Find where the given text appears and provide that cell's center as (x, y) coordinate. 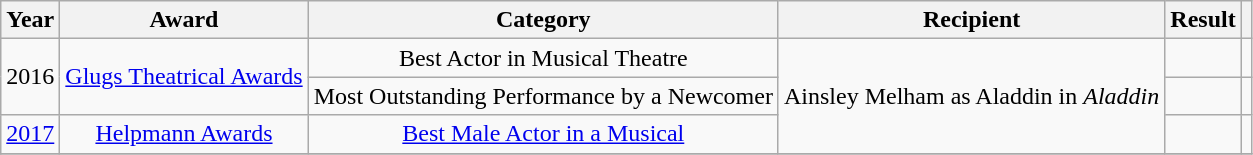
Best Male Actor in a Musical (543, 134)
Category (543, 20)
Helpmann Awards (184, 134)
Most Outstanding Performance by a Newcomer (543, 96)
2016 (30, 77)
Recipient (971, 20)
2017 (30, 134)
Glugs Theatrical Awards (184, 77)
Result (1203, 20)
Ainsley Melham as Aladdin in Aladdin (971, 96)
Year (30, 20)
Award (184, 20)
Best Actor in Musical Theatre (543, 58)
